Identify which cell holds the provided text, then report its [x, y] central coordinate. 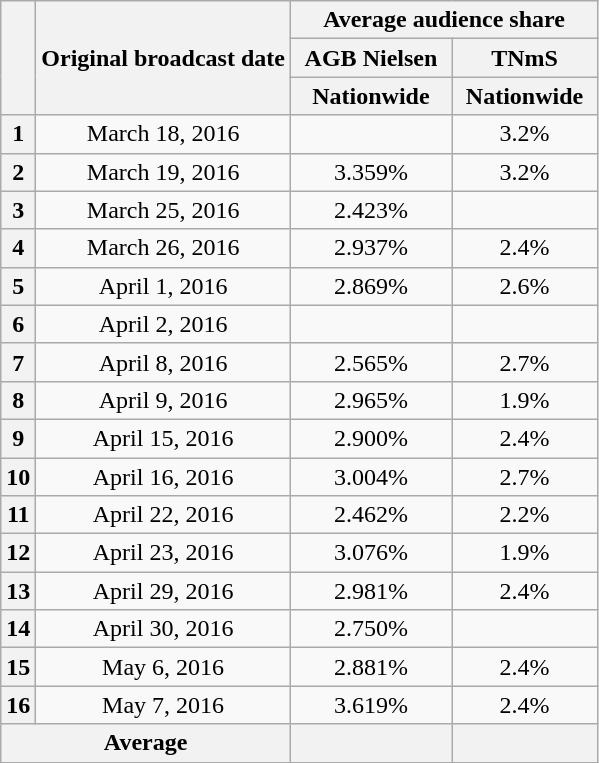
April 8, 2016 [164, 362]
5 [18, 286]
AGB Nielsen [370, 58]
3 [18, 210]
10 [18, 477]
2.965% [370, 400]
April 23, 2016 [164, 553]
April 16, 2016 [164, 477]
13 [18, 591]
7 [18, 362]
May 7, 2016 [164, 705]
3.076% [370, 553]
2 [18, 172]
2.750% [370, 629]
11 [18, 515]
2.6% [525, 286]
Average audience share [444, 20]
2.869% [370, 286]
April 9, 2016 [164, 400]
1 [18, 134]
March 19, 2016 [164, 172]
March 18, 2016 [164, 134]
3.004% [370, 477]
April 15, 2016 [164, 438]
2.462% [370, 515]
9 [18, 438]
14 [18, 629]
April 30, 2016 [164, 629]
4 [18, 248]
6 [18, 324]
Average [146, 743]
2.900% [370, 438]
16 [18, 705]
April 29, 2016 [164, 591]
April 1, 2016 [164, 286]
TNmS [525, 58]
2.981% [370, 591]
Original broadcast date [164, 58]
3.619% [370, 705]
2.881% [370, 667]
2.565% [370, 362]
May 6, 2016 [164, 667]
April 22, 2016 [164, 515]
March 25, 2016 [164, 210]
2.937% [370, 248]
3.359% [370, 172]
15 [18, 667]
March 26, 2016 [164, 248]
8 [18, 400]
April 2, 2016 [164, 324]
12 [18, 553]
2.423% [370, 210]
2.2% [525, 515]
